Identify which cell holds the provided text, then report its [X, Y] central coordinate. 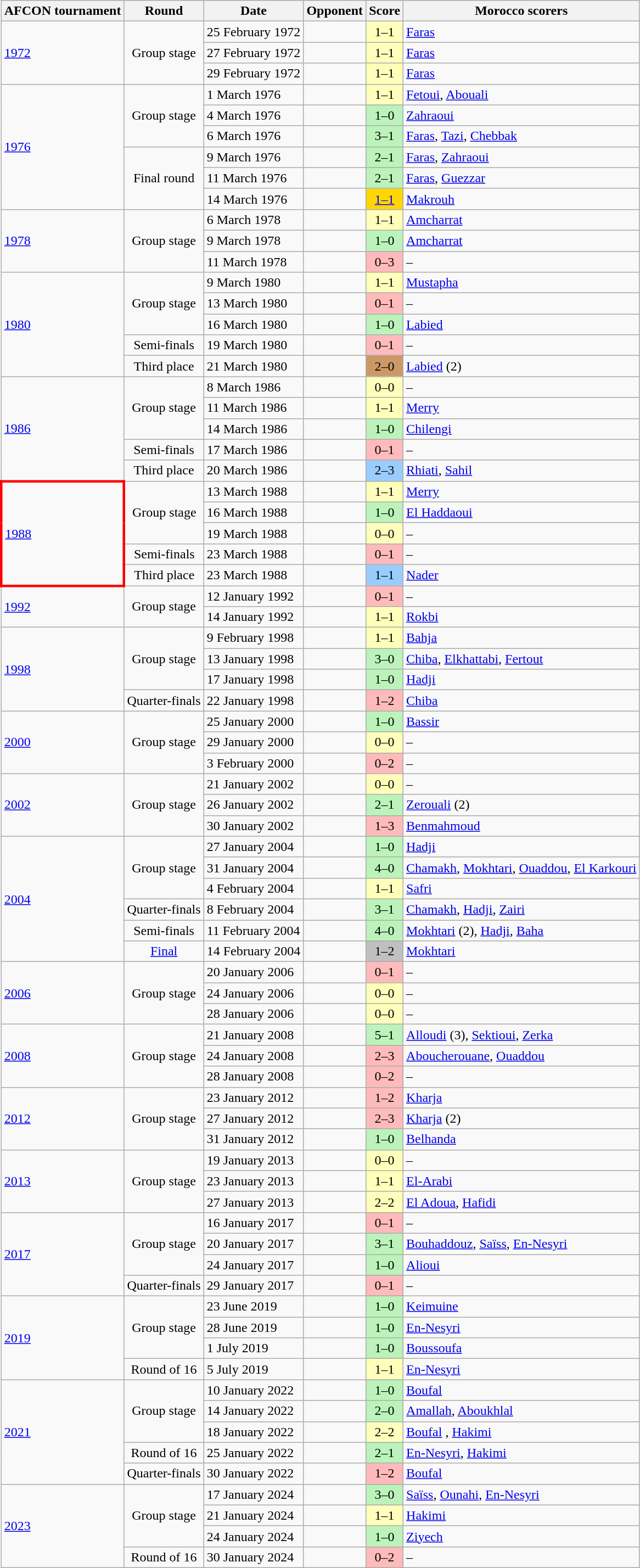
4 March 1976 [254, 115]
El-Arabi [521, 1181]
Mokhtari [521, 951]
1998 [63, 669]
Bassir [521, 721]
Keimuine [521, 1307]
Faras, Zahraoui [521, 157]
31 January 2004 [254, 867]
Opponent [335, 11]
17 January 2024 [254, 1494]
Chamakh, Hadji, Zairi [521, 909]
Zahraoui [521, 115]
Nader [521, 575]
19 January 2013 [254, 1160]
1988 [63, 533]
2021 [63, 1432]
27 January 2013 [254, 1202]
2008 [63, 1056]
1–3 [385, 826]
Boufal , Hakimi [521, 1432]
12 January 1992 [254, 596]
8 February 2004 [254, 909]
Makrouh [521, 199]
Faras, Guezzar [521, 178]
25 February 1972 [254, 32]
1978 [63, 240]
Zerouali (2) [521, 805]
18 January 2022 [254, 1432]
21 January 2024 [254, 1515]
Kharja [521, 1097]
28 June 2019 [254, 1328]
2013 [63, 1181]
14 March 1986 [254, 429]
1986 [63, 429]
Faras, Tazi, Chebbak [521, 136]
14 March 1976 [254, 199]
Saïss, Ounahi, En-Nesyri [521, 1494]
5 July 2019 [254, 1369]
13 March 1988 [254, 491]
23 January 2013 [254, 1181]
22 January 1998 [254, 701]
Round [164, 11]
2019 [63, 1338]
28 January 2008 [254, 1077]
17 March 1986 [254, 450]
Alloudi (3), Sektioui, Zerka [521, 1035]
28 January 2006 [254, 1014]
1 July 2019 [254, 1348]
14 January 1992 [254, 617]
6 March 1978 [254, 220]
11 March 1978 [254, 262]
21 March 1980 [254, 366]
19 March 1988 [254, 533]
3 February 2000 [254, 763]
31 January 2012 [254, 1139]
Ziyech [521, 1536]
1992 [63, 606]
Final [164, 951]
29 February 1972 [254, 74]
27 February 1972 [254, 53]
Chamakh, Mokhtari, Ouaddou, El Karkouri [521, 867]
24 January 2008 [254, 1056]
1976 [63, 147]
2017 [63, 1254]
8 March 1986 [254, 387]
Benmahmoud [521, 826]
24 January 2006 [254, 993]
Labied (2) [521, 366]
9 March 1978 [254, 240]
30 January 2024 [254, 1557]
13 January 1998 [254, 659]
Bahja [521, 638]
En-Nesyri, Hakimi [521, 1453]
Mokhtari (2), Hadji, Baha [521, 931]
25 January 2000 [254, 721]
30 January 2002 [254, 826]
Chiba, Elkhattabi, Fertout [521, 659]
2004 [63, 899]
2006 [63, 993]
2023 [63, 1526]
Alioui [521, 1264]
Mustapha [521, 283]
Rokbi [521, 617]
Score [385, 11]
9 February 1998 [254, 638]
9 March 1976 [254, 157]
27 January 2012 [254, 1118]
24 January 2024 [254, 1536]
21 January 2002 [254, 784]
2012 [63, 1118]
14 February 2004 [254, 951]
El Haddaoui [521, 512]
26 January 2002 [254, 805]
27 January 2004 [254, 847]
Rhiati, Sahil [521, 471]
1 March 1976 [254, 94]
Amallah, Aboukhlal [521, 1411]
13 March 1980 [254, 304]
16 March 1980 [254, 324]
23 January 2012 [254, 1097]
25 January 2022 [254, 1453]
20 January 2017 [254, 1244]
10 January 2022 [254, 1390]
9 March 1980 [254, 283]
Chiba [521, 701]
Aboucherouane, Ouaddou [521, 1056]
2000 [63, 742]
30 January 2022 [254, 1474]
0–3 [385, 262]
19 March 1980 [254, 345]
2002 [63, 805]
Hakimi [521, 1515]
Labied [521, 324]
23 June 2019 [254, 1307]
16 March 1988 [254, 512]
16 January 2017 [254, 1223]
El Adoua, Hafidi [521, 1202]
29 January 2000 [254, 742]
24 January 2017 [254, 1264]
1980 [63, 324]
20 March 1986 [254, 471]
Final round [164, 178]
11 February 2004 [254, 931]
Kharja (2) [521, 1118]
4 February 2004 [254, 888]
Date [254, 11]
29 January 2017 [254, 1286]
Boussoufa [521, 1348]
Chilengi [521, 429]
11 March 1976 [254, 178]
21 January 2008 [254, 1035]
11 March 1986 [254, 408]
17 January 1998 [254, 680]
20 January 2006 [254, 972]
6 March 1976 [254, 136]
5–1 [385, 1035]
14 January 2022 [254, 1411]
Bouhaddouz, Saïss, En-Nesyri [521, 1244]
1972 [63, 53]
Belhanda [521, 1139]
Morocco scorers [521, 11]
AFCON tournament [63, 11]
Safri [521, 888]
Fetoui, Abouali [521, 94]
